Return (X, Y) of the center of cell containing provided text 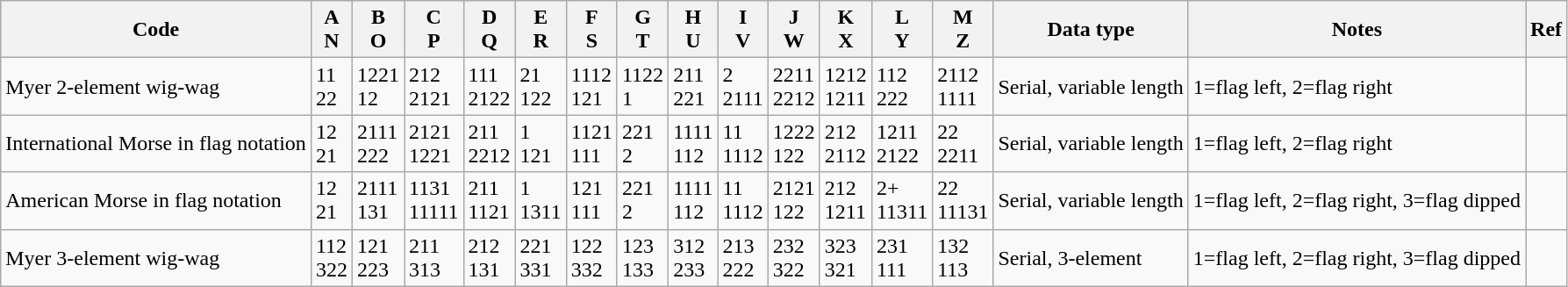
21211221 (434, 144)
22112212 (793, 86)
IV (742, 30)
212131 (490, 258)
312233 (693, 258)
123133 (642, 258)
213222 (742, 258)
122112 (377, 86)
323321 (846, 258)
21122 (541, 86)
2111222 (377, 144)
2122121 (434, 86)
1121111 (591, 144)
1112121 (591, 86)
2121211 (846, 200)
LY (902, 30)
122332 (591, 258)
Myer 2-element wig-wag (156, 86)
232322 (793, 258)
2112212 (490, 144)
2122112 (846, 144)
American Morse in flag notation (156, 200)
Serial, 3-element (1091, 258)
AN (332, 30)
21121111 (963, 86)
GT (642, 30)
211313 (434, 258)
HU (693, 30)
MZ (963, 30)
2121122 (793, 200)
DQ (490, 30)
132113 (963, 258)
112222 (902, 86)
1112122 (490, 86)
1122 (332, 86)
12121211 (846, 86)
12112122 (902, 144)
Notes (1357, 30)
Code (156, 30)
2111131 (377, 200)
International Morse in flag notation (156, 144)
Data type (1091, 30)
211221 (693, 86)
221331 (541, 258)
113111111 (434, 200)
11221 (642, 86)
121111 (591, 200)
1222122 (793, 144)
222211 (963, 144)
1121 (541, 144)
Myer 3-element wig-wag (156, 258)
112322 (332, 258)
22111 (742, 86)
231111 (902, 258)
2111121 (490, 200)
ER (541, 30)
2211131 (963, 200)
11311 (541, 200)
CP (434, 30)
121223 (377, 258)
Ref (1546, 30)
2+11311 (902, 200)
BO (377, 30)
JW (793, 30)
FS (591, 30)
KX (846, 30)
